Return [x, y] of the center of cell containing provided text 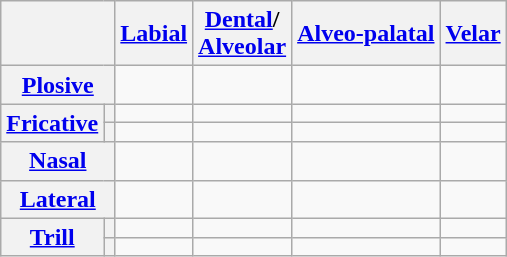
Lateral [58, 199]
Dental/Alveolar [242, 34]
Plosive [58, 85]
Trill [52, 237]
Velar [473, 34]
Alveo-palatal [366, 34]
Fricative [52, 123]
Labial [154, 34]
Nasal [58, 161]
